For the text-containing cell, return its midpoint in [X, Y] coordinate format. 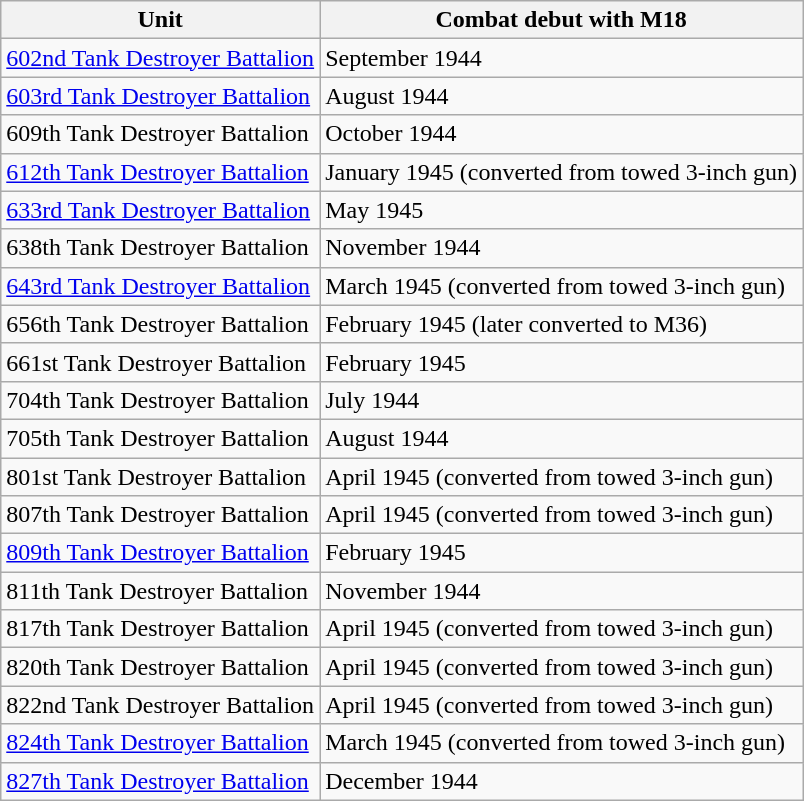
827th Tank Destroyer Battalion [160, 781]
704th Tank Destroyer Battalion [160, 400]
638th Tank Destroyer Battalion [160, 248]
September 1944 [562, 58]
602nd Tank Destroyer Battalion [160, 58]
Unit [160, 20]
January 1945 (converted from towed 3-inch gun) [562, 172]
Combat debut with M18 [562, 20]
822nd Tank Destroyer Battalion [160, 705]
820th Tank Destroyer Battalion [160, 667]
December 1944 [562, 781]
705th Tank Destroyer Battalion [160, 438]
July 1944 [562, 400]
October 1944 [562, 134]
February 1945 (later converted to M36) [562, 324]
661st Tank Destroyer Battalion [160, 362]
May 1945 [562, 210]
612th Tank Destroyer Battalion [160, 172]
807th Tank Destroyer Battalion [160, 515]
603rd Tank Destroyer Battalion [160, 96]
801st Tank Destroyer Battalion [160, 477]
809th Tank Destroyer Battalion [160, 553]
633rd Tank Destroyer Battalion [160, 210]
656th Tank Destroyer Battalion [160, 324]
643rd Tank Destroyer Battalion [160, 286]
817th Tank Destroyer Battalion [160, 629]
609th Tank Destroyer Battalion [160, 134]
824th Tank Destroyer Battalion [160, 743]
811th Tank Destroyer Battalion [160, 591]
